For the text-containing cell, return its midpoint in [x, y] coordinate format. 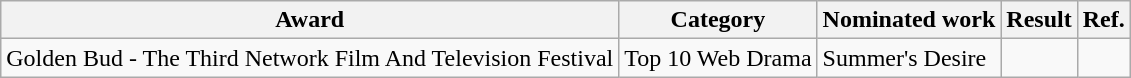
Summer's Desire [909, 58]
Golden Bud - The Third Network Film And Television Festival [310, 58]
Category [718, 20]
Top 10 Web Drama [718, 58]
Award [310, 20]
Result [1039, 20]
Ref. [1104, 20]
Nominated work [909, 20]
